Search for the cell housing the specified text and yield its (x, y) center coordinate. 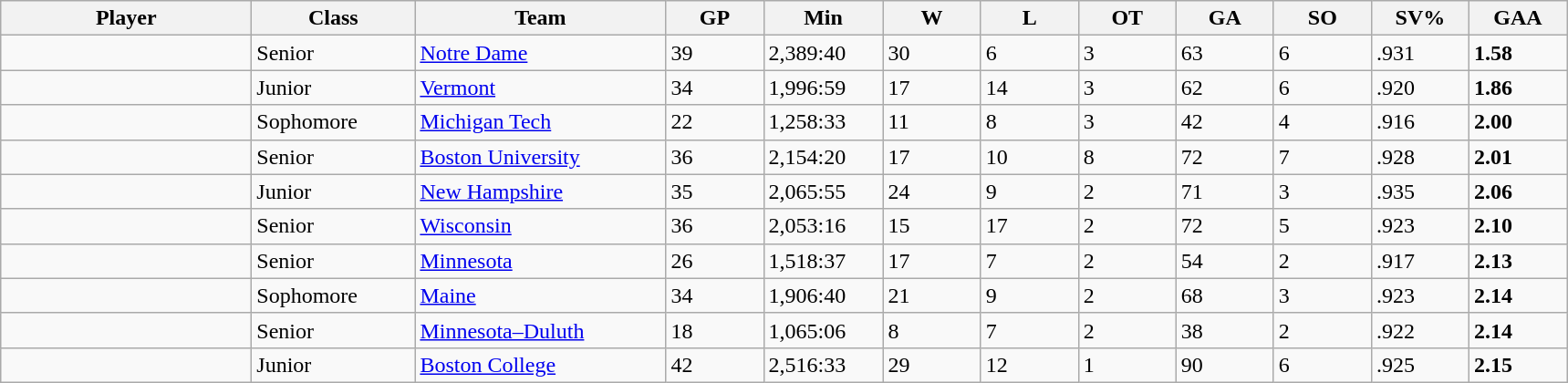
39 (715, 53)
Minnesota–Duluth (540, 330)
21 (932, 295)
2,154:20 (823, 157)
2.06 (1518, 191)
Michigan Tech (540, 122)
30 (932, 53)
2.01 (1518, 157)
2.15 (1518, 365)
GP (715, 18)
54 (1224, 261)
2,516:33 (823, 365)
.925 (1419, 365)
71 (1224, 191)
2.13 (1518, 261)
18 (715, 330)
2,053:16 (823, 226)
22 (715, 122)
5 (1323, 226)
90 (1224, 365)
2.00 (1518, 122)
1.86 (1518, 88)
.935 (1419, 191)
29 (932, 365)
Vermont (540, 88)
SV% (1419, 18)
GAA (1518, 18)
Min (823, 18)
W (932, 18)
62 (1224, 88)
Maine (540, 295)
Notre Dame (540, 53)
15 (932, 226)
10 (1029, 157)
New Hampshire (540, 191)
OT (1127, 18)
.928 (1419, 157)
26 (715, 261)
2,065:55 (823, 191)
38 (1224, 330)
Boston University (540, 157)
Boston College (540, 365)
GA (1224, 18)
24 (932, 191)
1,996:59 (823, 88)
Minnesota (540, 261)
.931 (1419, 53)
2.10 (1518, 226)
1,258:33 (823, 122)
63 (1224, 53)
1 (1127, 365)
.917 (1419, 261)
1,518:37 (823, 261)
L (1029, 18)
.920 (1419, 88)
1,065:06 (823, 330)
11 (932, 122)
12 (1029, 365)
Player (126, 18)
35 (715, 191)
Class (334, 18)
2,389:40 (823, 53)
14 (1029, 88)
SO (1323, 18)
Team (540, 18)
Wisconsin (540, 226)
4 (1323, 122)
1.58 (1518, 53)
.916 (1419, 122)
68 (1224, 295)
.922 (1419, 330)
1,906:40 (823, 295)
